Return (X, Y) of the center of cell containing provided text 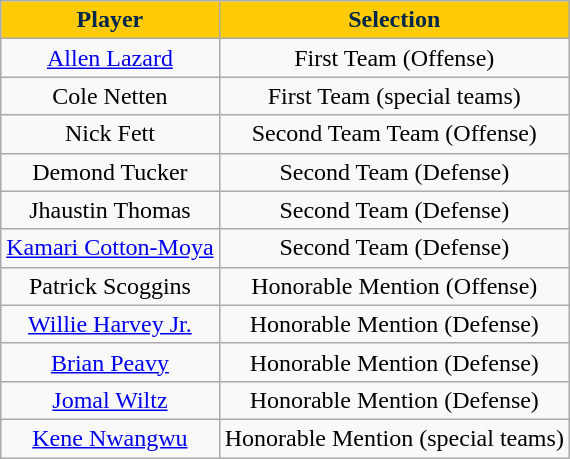
First Team (special teams) (394, 96)
Jhaustin Thomas (110, 210)
Honorable Mention (special teams) (394, 438)
Allen Lazard (110, 58)
Demond Tucker (110, 172)
Second Team Team (Offense) (394, 134)
First Team (Offense) (394, 58)
Cole Netten (110, 96)
Player (110, 20)
Jomal Wiltz (110, 400)
Honorable Mention (Offense) (394, 286)
Kene Nwangwu (110, 438)
Patrick Scoggins (110, 286)
Nick Fett (110, 134)
Kamari Cotton-Moya (110, 248)
Willie Harvey Jr. (110, 324)
Selection (394, 20)
Brian Peavy (110, 362)
